For the text-containing cell, return its midpoint in [X, Y] coordinate format. 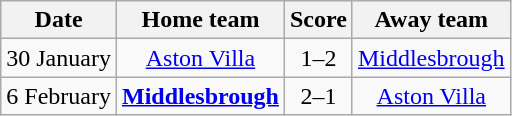
Score [318, 20]
Away team [431, 20]
Home team [200, 20]
Date [59, 20]
1–2 [318, 58]
6 February [59, 96]
30 January [59, 58]
2–1 [318, 96]
